Identify which cell holds the provided text, then report its [x, y] central coordinate. 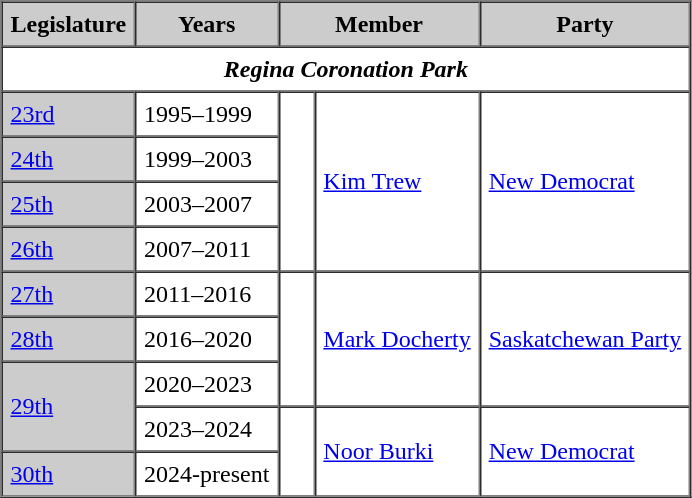
Saskatchewan Party [586, 340]
2007–2011 [206, 248]
2024-present [206, 474]
24th [69, 158]
Mark Docherty [396, 340]
Regina Coronation Park [346, 68]
23rd [69, 114]
26th [69, 248]
Kim Trew [396, 182]
1999–2003 [206, 158]
1995–1999 [206, 114]
Member [378, 24]
28th [69, 338]
Years [206, 24]
2023–2024 [206, 428]
Noor Burki [396, 451]
27th [69, 294]
2011–2016 [206, 294]
2020–2023 [206, 384]
30th [69, 474]
Party [586, 24]
2003–2007 [206, 204]
2016–2020 [206, 338]
Legislature [69, 24]
25th [69, 204]
29th [69, 407]
